Scan for the cell matching the given text and deliver its (x, y) coordinate at center. 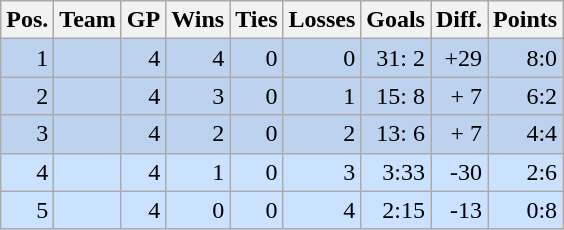
6:2 (526, 96)
5 (28, 210)
-13 (458, 210)
Team (88, 20)
Diff. (458, 20)
+29 (458, 58)
Pos. (28, 20)
31: 2 (396, 58)
Goals (396, 20)
Wins (198, 20)
GP (143, 20)
Losses (322, 20)
3:33 (396, 172)
0:8 (526, 210)
Ties (256, 20)
-30 (458, 172)
Points (526, 20)
8:0 (526, 58)
2:15 (396, 210)
4:4 (526, 134)
15: 8 (396, 96)
2:6 (526, 172)
13: 6 (396, 134)
